Locate the cell with the specified text and output its (x, y) center coordinate. 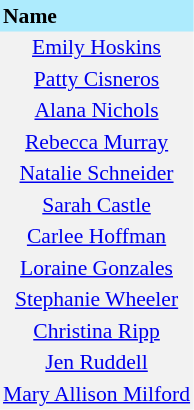
Loraine Gonzales (96, 268)
Rebecca Murray (96, 142)
Jen Ruddell (96, 362)
Emily Hoskins (96, 48)
Carlee Hoffman (96, 236)
Sarah Castle (96, 205)
Christina Ripp (96, 331)
Name (96, 16)
Natalie Schneider (96, 174)
Stephanie Wheeler (96, 300)
Patty Cisneros (96, 79)
Mary Allison Milford (96, 394)
Alana Nichols (96, 110)
